Return [x, y] of the center of cell containing provided text 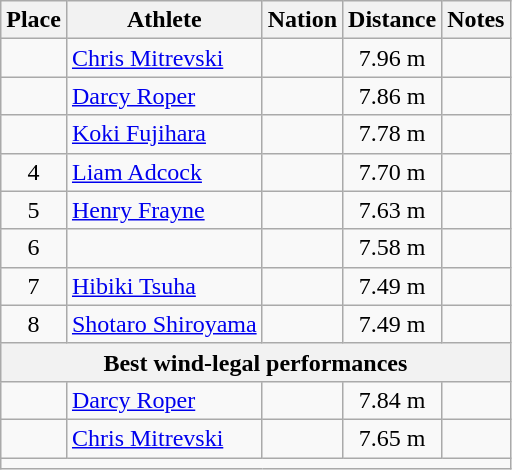
7.78 m [392, 134]
7 [34, 286]
7.86 m [392, 96]
7.65 m [392, 438]
8 [34, 324]
Henry Frayne [164, 210]
Best wind-legal performances [256, 362]
7.63 m [392, 210]
Place [34, 20]
7.70 m [392, 172]
Shotaro Shiroyama [164, 324]
7.84 m [392, 400]
Koki Fujihara [164, 134]
7.58 m [392, 248]
Nation [302, 20]
4 [34, 172]
Notes [476, 20]
Distance [392, 20]
Liam Adcock [164, 172]
6 [34, 248]
Hibiki Tsuha [164, 286]
7.96 m [392, 58]
Athlete [164, 20]
5 [34, 210]
